Return the (x, y) coordinate for the center point of the cell that contains the specified text.  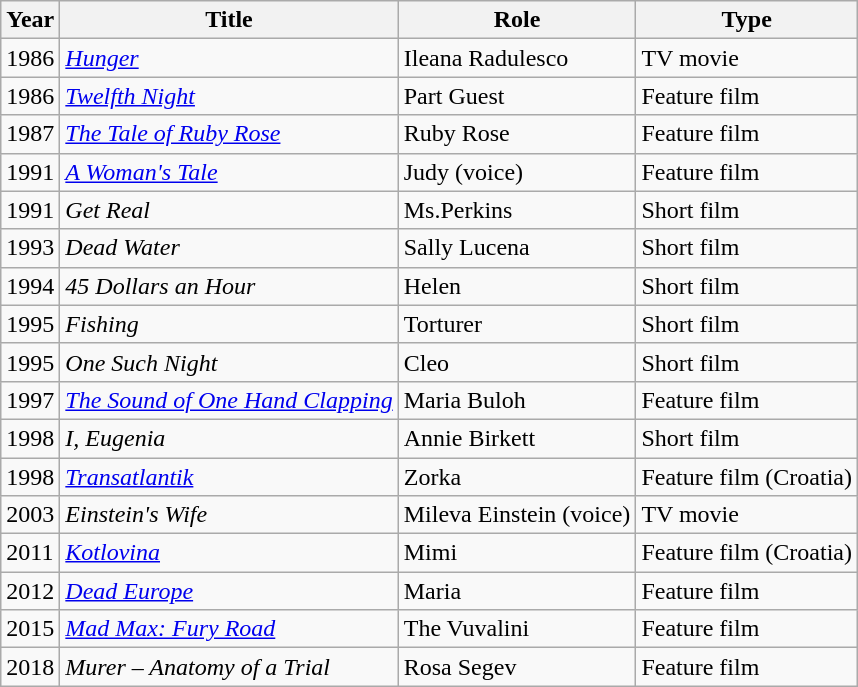
A Woman's Tale (229, 172)
Maria (517, 591)
Dead Water (229, 248)
One Such Night (229, 362)
Torturer (517, 324)
I, Eugenia (229, 438)
Role (517, 20)
1997 (30, 400)
Transatlantik (229, 477)
2018 (30, 667)
Get Real (229, 210)
Mileva Einstein (voice) (517, 515)
Ileana Radulesco (517, 58)
Judy (voice) (517, 172)
Annie Birkett (517, 438)
Year (30, 20)
Ruby Rose (517, 134)
Hunger (229, 58)
1987 (30, 134)
The Tale of Ruby Rose (229, 134)
Murer – Anatomy of a Trial (229, 667)
Einstein's Wife (229, 515)
Kotlovina (229, 553)
Rosa Segev (517, 667)
Cleo (517, 362)
Zorka (517, 477)
Helen (517, 286)
Dead Europe (229, 591)
Fishing (229, 324)
The Sound of One Hand Clapping (229, 400)
Twelfth Night (229, 96)
Mad Max: Fury Road (229, 629)
2012 (30, 591)
45 Dollars an Hour (229, 286)
Title (229, 20)
Part Guest (517, 96)
2003 (30, 515)
1993 (30, 248)
2015 (30, 629)
2011 (30, 553)
Type (747, 20)
The Vuvalini (517, 629)
Mimi (517, 553)
1994 (30, 286)
Sally Lucena (517, 248)
Maria Buloh (517, 400)
Ms.Perkins (517, 210)
